Search for the cell housing the specified text and yield its [X, Y] center coordinate. 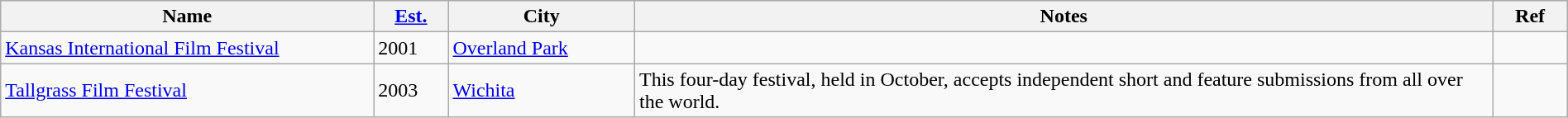
Est. [411, 17]
Ref [1530, 17]
Overland Park [542, 48]
Wichita [542, 91]
2003 [411, 91]
Name [187, 17]
This four-day festival, held in October, accepts independent short and feature submissions from all over the world. [1064, 91]
Notes [1064, 17]
Kansas International Film Festival [187, 48]
2001 [411, 48]
City [542, 17]
Tallgrass Film Festival [187, 91]
